Return (X, Y) of the center of cell containing provided text 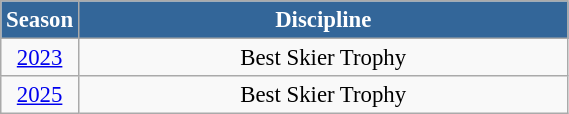
Discipline (323, 20)
Season (40, 20)
2023 (40, 58)
2025 (40, 95)
